Determine the (X, Y) coordinate at the center of the cell enclosing the given text.  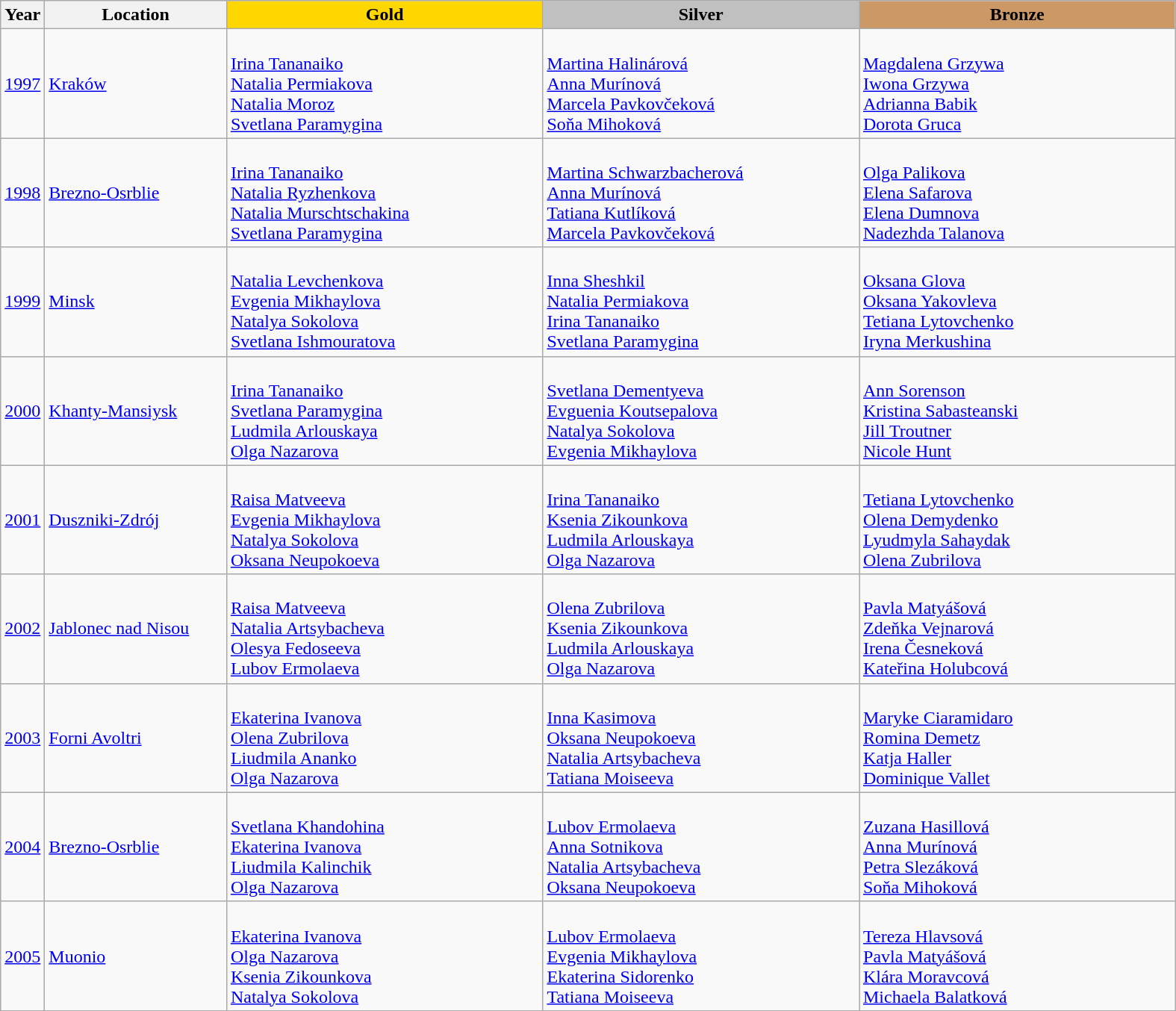
Inna SheshkilNatalia PermiakovaIrina TananaikoSvetlana Paramygina (701, 302)
2001 (22, 520)
Pavla MatyášováZdeňka VejnarováIrena ČesnekováKateřina Holubcová (1017, 629)
Martina SchwarzbacherováAnna MurínováTatiana KutlíkováMarcela Pavkovčeková (701, 193)
Year (22, 15)
Ekaterina IvanovaOlena ZubrilovaLiudmila AnankoOlga Nazarova (385, 738)
Bronze (1017, 15)
Martina HalinárováAnna MurínováMarcela PavkovčekováSoňa Mihoková (701, 84)
Lubov ErmolaevaAnna SotnikovaNatalia ArtsybachevaOksana Neupokoeva (701, 847)
Natalia LevchenkovaEvgenia MikhaylovaNatalya SokolovaSvetlana Ishmouratova (385, 302)
Inna KasimovaOksana NeupokoevaNatalia ArtsybachevaTatiana Moiseeva (701, 738)
Irina TananaikoKsenia ZikounkovaLudmila ArlouskayaOlga Nazarova (701, 520)
Olena ZubrilovaKsenia ZikounkovaLudmila ArlouskayaOlga Nazarova (701, 629)
Irina TananaikoSvetlana ParamyginaLudmila ArlouskayaOlga Nazarova (385, 411)
2000 (22, 411)
Minsk (136, 302)
Gold (385, 15)
Tereza HlavsováPavla MatyášováKlára MoravcováMichaela Balatková (1017, 956)
Zuzana HasillováAnna MurínováPetra SlezákováSoňa Mihoková (1017, 847)
Irina TananaikoNatalia RyzhenkovaNatalia MurschtschakinaSvetlana Paramygina (385, 193)
Silver (701, 15)
Svetlana DementyevaEvguenia KoutsepalovaNatalya SokolovaEvgenia Mikhaylova (701, 411)
Khanty-Mansiysk (136, 411)
1997 (22, 84)
1998 (22, 193)
Maryke CiaramidaroRomina DemetzKatja HallerDominique Vallet (1017, 738)
Ann SorensonKristina SabasteanskiJill TroutnerNicole Hunt (1017, 411)
Forni Avoltri (136, 738)
Muonio (136, 956)
1999 (22, 302)
Raisa MatveevaNatalia ArtsybachevaOlesya FedoseevaLubov Ermolaeva (385, 629)
Tetiana LytovchenkoOlena DemydenkoLyudmyla SahaydakOlena Zubrilova (1017, 520)
2002 (22, 629)
2005 (22, 956)
Kraków (136, 84)
Raisa MatveevaEvgenia MikhaylovaNatalya SokolovaOksana Neupokoeva (385, 520)
Location (136, 15)
Magdalena GrzywaIwona GrzywaAdrianna BabikDorota Gruca (1017, 84)
Svetlana KhandohinaEkaterina IvanovaLiudmila KalinchikOlga Nazarova (385, 847)
Ekaterina IvanovaOlga NazarovaKsenia ZikounkovaNatalya Sokolova (385, 956)
Lubov ErmolaevaEvgenia MikhaylovaEkaterina SidorenkoTatiana Moiseeva (701, 956)
Irina TananaikoNatalia PermiakovaNatalia MorozSvetlana Paramygina (385, 84)
Jablonec nad Nisou (136, 629)
Duszniki-Zdrój (136, 520)
2003 (22, 738)
Oksana GlovaOksana YakovlevaTetiana LytovchenkoIryna Merkushina (1017, 302)
Olga PalikovaElena SafarovaElena DumnovaNadezhda Talanova (1017, 193)
2004 (22, 847)
